Locate the cell with the specified text and output its (x, y) center coordinate. 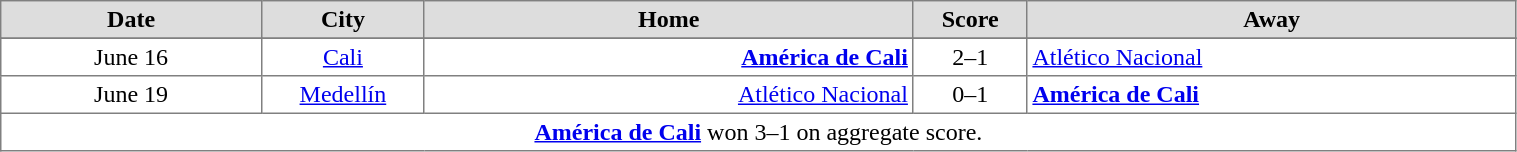
2–1 (970, 57)
0–1 (970, 95)
Cali (342, 57)
June 16 (132, 57)
Away (1272, 20)
Date (132, 20)
City (342, 20)
América de Cali won 3–1 on aggregate score. (758, 132)
Home (668, 20)
Score (970, 20)
Medellín (342, 95)
June 19 (132, 95)
